For the text-containing cell, return its midpoint in [X, Y] coordinate format. 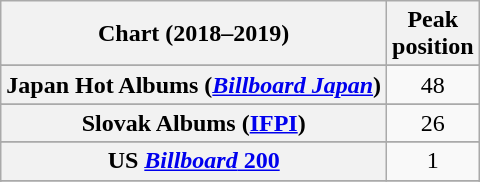
US Billboard 200 [194, 161]
Chart (2018–2019) [194, 34]
26 [433, 123]
48 [433, 85]
Slovak Albums (IFPI) [194, 123]
1 [433, 161]
Peak position [433, 34]
Japan Hot Albums (Billboard Japan) [194, 85]
